Provide the [X, Y] coordinate of the cell's center where the given text is located.  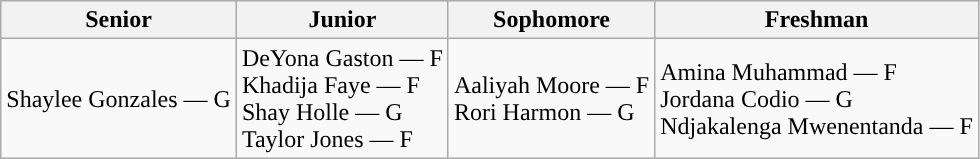
Freshman [817, 20]
DeYona Gaston — FKhadija Faye — FShay Holle — GTaylor Jones — F [342, 98]
Aaliyah Moore — FRori Harmon — G [551, 98]
Sophomore [551, 20]
Shaylee Gonzales — G [119, 98]
Amina Muhammad — FJordana Codio — GNdjakalenga Mwenentanda — F [817, 98]
Junior [342, 20]
Senior [119, 20]
